Capture the cell that displays the provided text and extract its (x, y) central coordinate. 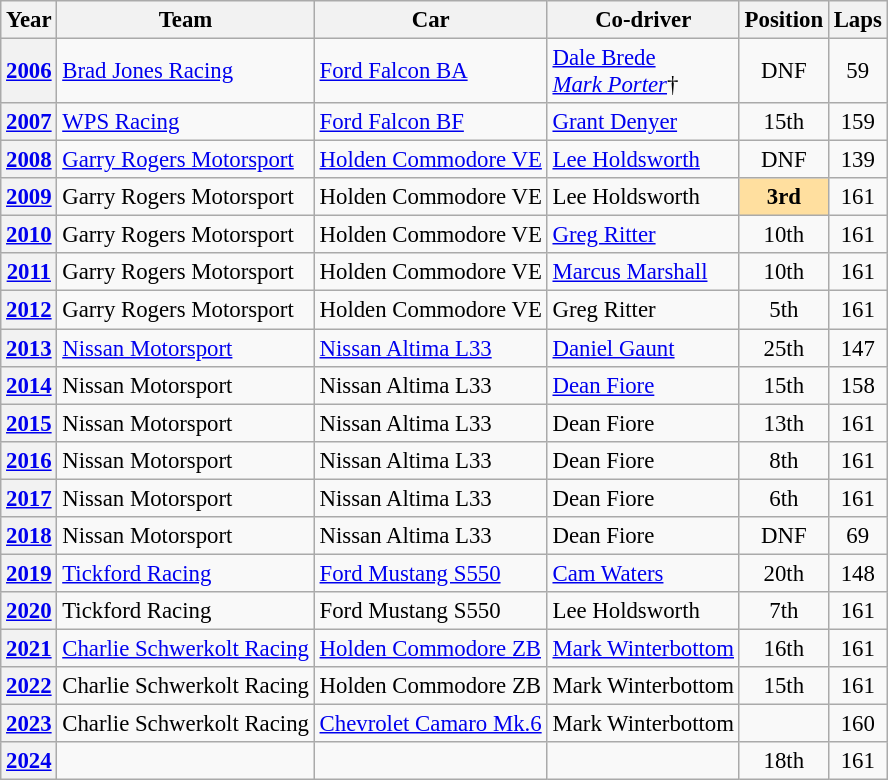
2011 (29, 273)
Ford Falcon BF (430, 122)
13th (784, 423)
2007 (29, 122)
2018 (29, 536)
2019 (29, 573)
Team (186, 20)
Dale Brede Mark Porter† (643, 72)
Laps (858, 20)
160 (858, 724)
158 (858, 385)
6th (784, 498)
2020 (29, 611)
2022 (29, 686)
69 (858, 536)
2010 (29, 235)
Marcus Marshall (643, 273)
Grant Denyer (643, 122)
Ford Falcon BA (430, 72)
Brad Jones Racing (186, 72)
2009 (29, 197)
Cam Waters (643, 573)
20th (784, 573)
18th (784, 761)
148 (858, 573)
2017 (29, 498)
2008 (29, 160)
Chevrolet Camaro Mk.6 (430, 724)
2012 (29, 310)
147 (858, 348)
3rd (784, 197)
25th (784, 348)
Daniel Gaunt (643, 348)
5th (784, 310)
Position (784, 20)
2014 (29, 385)
59 (858, 72)
2006 (29, 72)
159 (858, 122)
Co-driver (643, 20)
2021 (29, 648)
2023 (29, 724)
2013 (29, 348)
2015 (29, 423)
16th (784, 648)
139 (858, 160)
8th (784, 460)
Car (430, 20)
2016 (29, 460)
Year (29, 20)
2024 (29, 761)
7th (784, 611)
WPS Racing (186, 122)
